Detect which cell encompasses the target text, then output its [x, y] center coordinate. 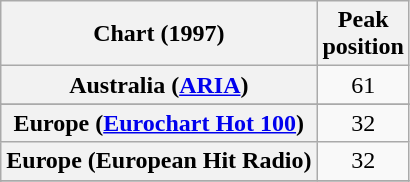
Australia (ARIA) [159, 85]
Peak position [363, 34]
Europe (European Hit Radio) [159, 161]
Europe (Eurochart Hot 100) [159, 123]
Chart (1997) [159, 34]
61 [363, 85]
